Find where the given text appears and provide that cell's center as [x, y] coordinate. 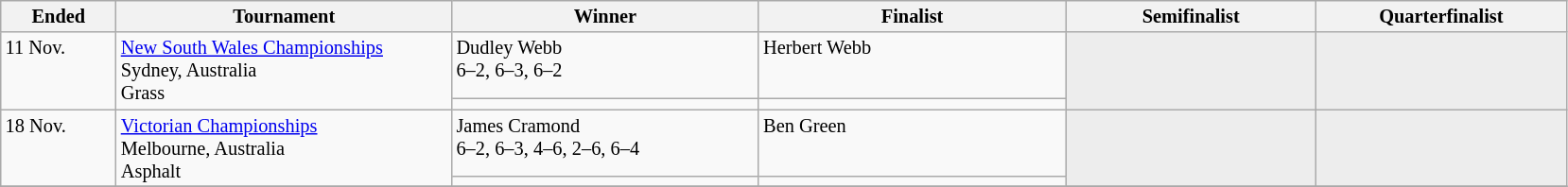
Herbert Webb [912, 65]
11 Nov. [59, 71]
Semifinalist [1192, 16]
Ben Green [912, 143]
Victorian Championships Melbourne, AustraliaAsphalt [284, 148]
Dudley Webb6–2, 6–3, 6–2 [605, 65]
Quarterfinalist [1441, 16]
Tournament [284, 16]
Ended [59, 16]
James Cramond6–2, 6–3, 4–6, 2–6, 6–4 [605, 143]
Finalist [912, 16]
New South Wales ChampionshipsSydney, AustraliaGrass [284, 71]
Winner [605, 16]
18 Nov. [59, 148]
